Search for the cell housing the specified text and yield its (x, y) center coordinate. 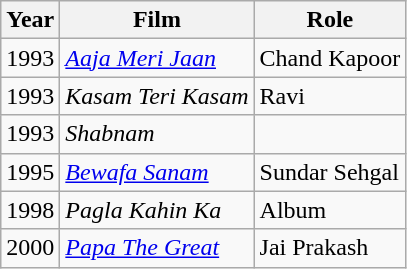
Kasam Teri Kasam (157, 96)
Ravi (330, 96)
2000 (30, 248)
Shabnam (157, 134)
Jai Prakash (330, 248)
1998 (30, 210)
Bewafa Sanam (157, 172)
Chand Kapoor (330, 58)
Film (157, 20)
1995 (30, 172)
Role (330, 20)
Year (30, 20)
Aaja Meri Jaan (157, 58)
Pagla Kahin Ka (157, 210)
Papa The Great (157, 248)
Album (330, 210)
Sundar Sehgal (330, 172)
